Capture the cell that displays the provided text and extract its (x, y) central coordinate. 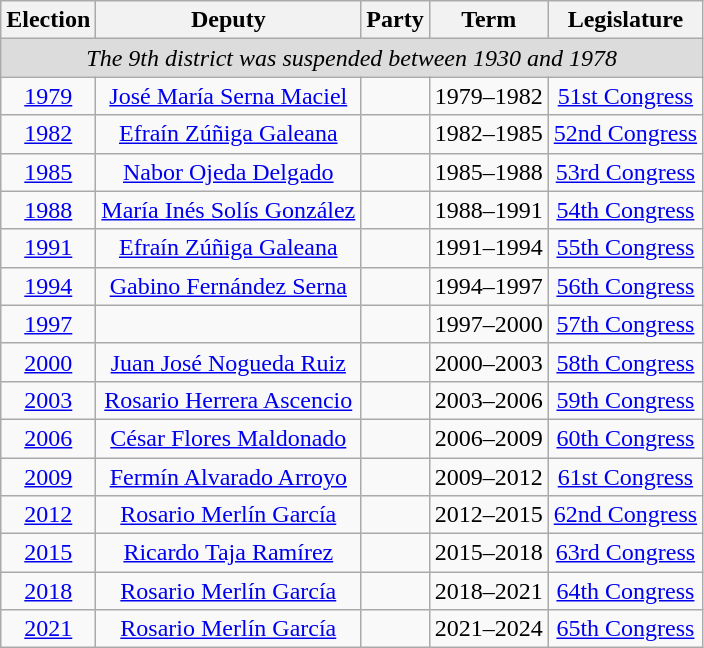
1991–1994 (488, 248)
2021 (48, 629)
53rd Congress (625, 172)
2000 (48, 362)
Ricardo Taja Ramírez (228, 553)
César Flores Maldonado (228, 438)
2003 (48, 400)
2006–2009 (488, 438)
María Inés Solís González (228, 210)
58th Congress (625, 362)
2015 (48, 553)
Nabor Ojeda Delgado (228, 172)
59th Congress (625, 400)
Legislature (625, 20)
1985–1988 (488, 172)
Term (488, 20)
1979 (48, 96)
Gabino Fernández Serna (228, 286)
2012–2015 (488, 515)
The 9th district was suspended between 1930 and 1978 (352, 58)
Fermín Alvarado Arroyo (228, 477)
1985 (48, 172)
2021–2024 (488, 629)
2000–2003 (488, 362)
1988 (48, 210)
1979–1982 (488, 96)
2015–2018 (488, 553)
1991 (48, 248)
José María Serna Maciel (228, 96)
Party (395, 20)
64th Congress (625, 591)
65th Congress (625, 629)
Juan José Nogueda Ruiz (228, 362)
1982 (48, 134)
Rosario Herrera Ascencio (228, 400)
Deputy (228, 20)
2018 (48, 591)
51st Congress (625, 96)
2012 (48, 515)
1994 (48, 286)
57th Congress (625, 324)
2009–2012 (488, 477)
1997–2000 (488, 324)
2018–2021 (488, 591)
54th Congress (625, 210)
56th Congress (625, 286)
55th Congress (625, 248)
61st Congress (625, 477)
62nd Congress (625, 515)
1994–1997 (488, 286)
52nd Congress (625, 134)
2006 (48, 438)
60th Congress (625, 438)
63rd Congress (625, 553)
2003–2006 (488, 400)
1982–1985 (488, 134)
2009 (48, 477)
1997 (48, 324)
1988–1991 (488, 210)
Election (48, 20)
